Find where the given text appears and provide that cell's center as (X, Y) coordinate. 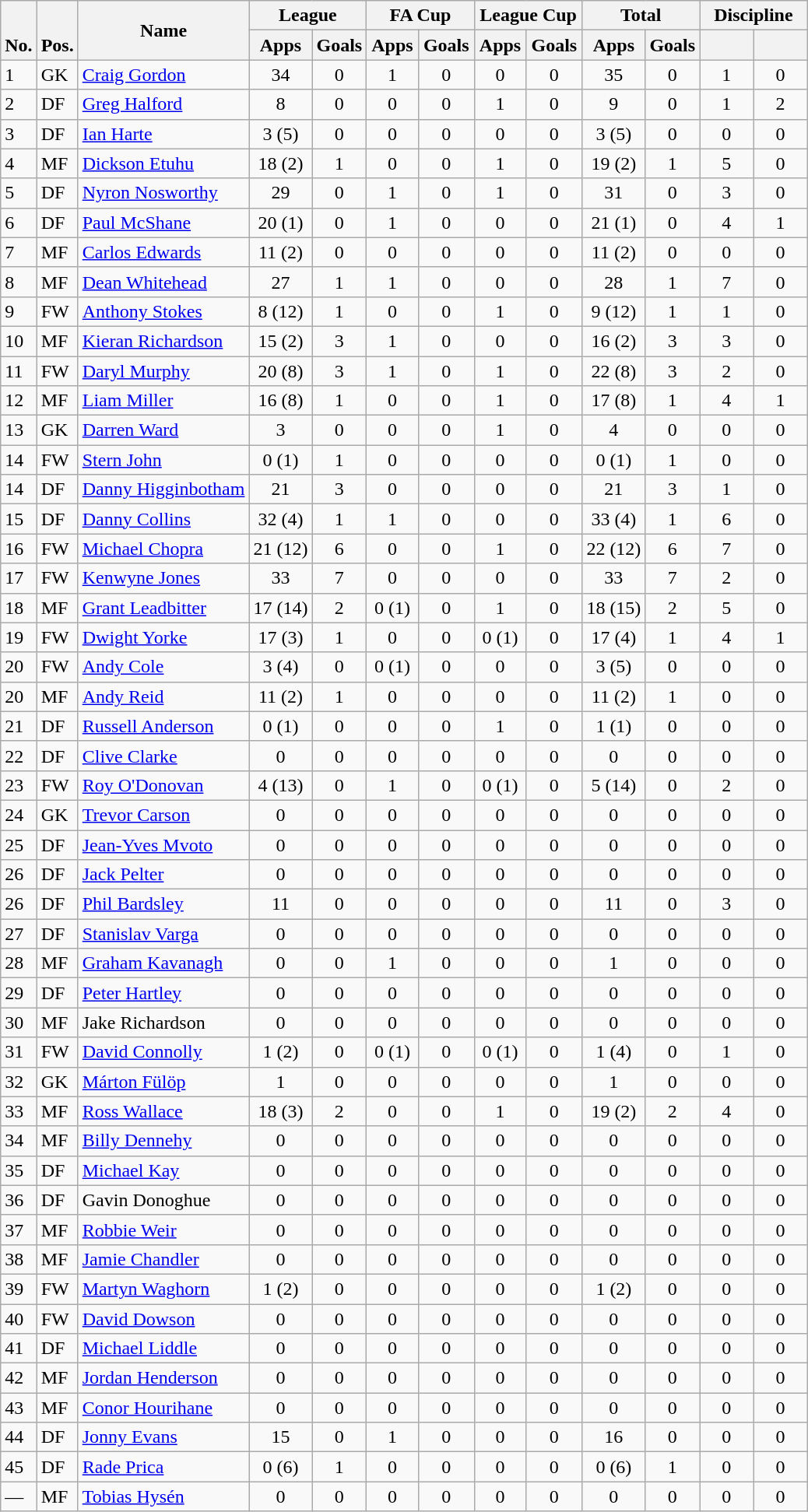
19 (19, 637)
Liam Miller (163, 401)
36 (19, 1200)
4 (13) (280, 785)
League (308, 16)
Martyn Waghorn (163, 1289)
9 (12) (613, 311)
Graham Kavanagh (163, 963)
Conor Hourihane (163, 1408)
5 (14) (613, 785)
40 (19, 1319)
Paul McShane (163, 223)
1 (4) (613, 1052)
Jake Richardson (163, 1023)
22 (19, 756)
No. (19, 30)
Andy Cole (163, 667)
32 (4) (280, 519)
42 (19, 1378)
32 (19, 1082)
— (19, 1496)
30 (19, 1023)
Ian Harte (163, 134)
Greg Halford (163, 104)
43 (19, 1408)
Russell Anderson (163, 726)
38 (19, 1259)
League Cup (528, 16)
16 (2) (613, 341)
David Connolly (163, 1052)
Darren Ward (163, 430)
Andy Reid (163, 696)
13 (19, 430)
24 (19, 815)
8 (12) (280, 311)
17 (8) (613, 401)
Michael Chopra (163, 549)
21 (12) (280, 549)
Nyron Nosworthy (163, 193)
39 (19, 1289)
33 (4) (613, 519)
Pos. (58, 30)
Total (641, 16)
Dwight Yorke (163, 637)
20 (8) (280, 371)
Anthony Stokes (163, 311)
Danny Collins (163, 519)
15 (2) (280, 341)
Craig Gordon (163, 75)
Billy Dennehy (163, 1141)
Trevor Carson (163, 815)
Danny Higginbotham (163, 489)
Robbie Weir (163, 1230)
Phil Bardsley (163, 904)
20 (1) (280, 223)
Name (163, 30)
23 (19, 785)
Peter Hartley (163, 993)
21 (1) (613, 223)
Michael Liddle (163, 1349)
10 (19, 341)
3 (4) (280, 667)
18 (3) (280, 1111)
Gavin Donoghue (163, 1200)
Stern John (163, 460)
16 (8) (280, 401)
Tobias Hysén (163, 1496)
41 (19, 1349)
17 (4) (613, 637)
22 (8) (613, 371)
22 (12) (613, 549)
37 (19, 1230)
45 (19, 1467)
12 (19, 401)
Grant Leadbitter (163, 608)
David Dowson (163, 1319)
18 (19, 608)
17 (14) (280, 608)
Márton Fülöp (163, 1082)
1 (1) (613, 726)
17 (3) (280, 637)
Roy O'Donovan (163, 785)
Jordan Henderson (163, 1378)
Ross Wallace (163, 1111)
44 (19, 1437)
18 (2) (280, 163)
Carlos Edwards (163, 252)
18 (15) (613, 608)
Dean Whitehead (163, 282)
Dickson Etuhu (163, 163)
25 (19, 844)
Kieran Richardson (163, 341)
Daryl Murphy (163, 371)
Rade Prica (163, 1467)
Michael Kay (163, 1170)
Clive Clarke (163, 756)
Jack Pelter (163, 875)
Jamie Chandler (163, 1259)
FA Cup (420, 16)
Kenwyne Jones (163, 578)
Discipline (754, 16)
Jonny Evans (163, 1437)
Stanislav Varga (163, 934)
Jean-Yves Mvoto (163, 844)
17 (19, 578)
